Return the [X, Y] coordinate for the center point of the cell that contains the specified text.  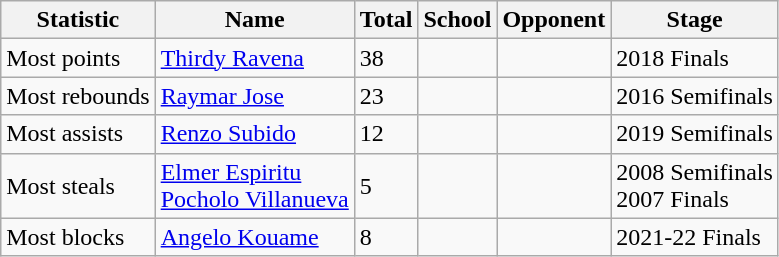
8 [386, 237]
2018 Finals [695, 58]
Most assists [78, 134]
Raymar Jose [254, 96]
Total [386, 20]
Statistic [78, 20]
2008 Semifinals2007 Finals [695, 186]
Most rebounds [78, 96]
38 [386, 58]
2021-22 Finals [695, 237]
2019 Semifinals [695, 134]
Angelo Kouame [254, 237]
Opponent [554, 20]
Renzo Subido [254, 134]
23 [386, 96]
Elmer EspirituPocholo Villanueva [254, 186]
Most points [78, 58]
5 [386, 186]
Stage [695, 20]
Most blocks [78, 237]
Thirdy Ravena [254, 58]
2016 Semifinals [695, 96]
12 [386, 134]
Most steals [78, 186]
Name [254, 20]
School [458, 20]
